Identify which cell holds the provided text, then report its (x, y) central coordinate. 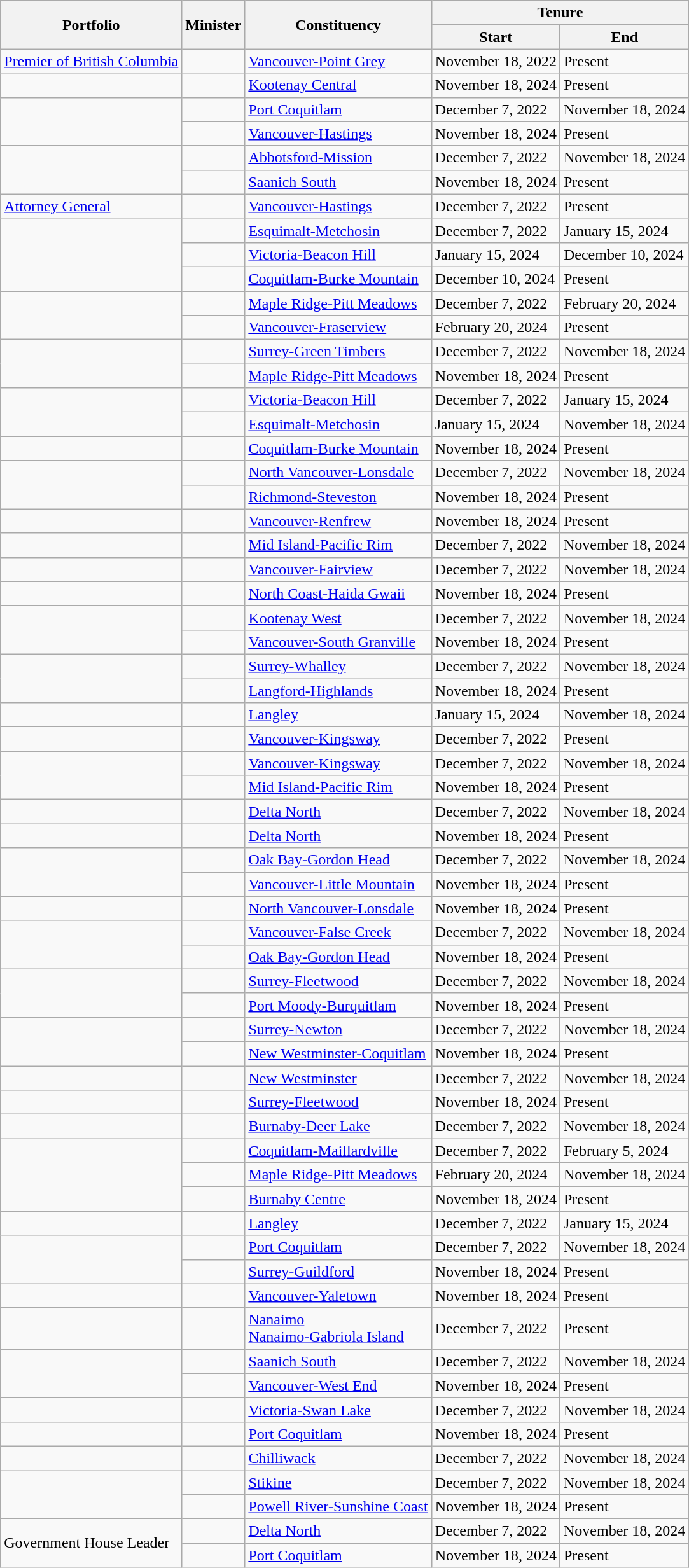
Vancouver-False Creek (338, 933)
Burnaby-Deer Lake (338, 1127)
Vancouver-Yaletown (338, 1296)
Stikine (338, 1483)
Vancouver-Renfrew (338, 521)
Start (496, 37)
Vancouver-South Granville (338, 642)
Surrey-Newton (338, 1029)
Coquitlam-Maillardville (338, 1151)
Nanaimo Nanaimo-Gabriola Island (338, 1328)
New Westminster (338, 1078)
Surrey-Whalley (338, 666)
Vancouver-Point Grey (338, 61)
Langford-Highlands (338, 690)
Constituency (338, 25)
Surrey-Guildford (338, 1272)
November 18, 2022 (496, 61)
Minister (214, 25)
Victoria-Swan Lake (338, 1410)
Tenure (560, 13)
Portfolio (92, 25)
Government House Leader (92, 1543)
North Coast-Haida Gwaii (338, 593)
Kootenay Central (338, 85)
New Westminster-Coquitlam (338, 1053)
Kootenay West (338, 618)
Abbotsford-Mission (338, 158)
Surrey-Green Timbers (338, 352)
Vancouver-Fairview (338, 569)
Chilliwack (338, 1458)
Powell River-Sunshine Coast (338, 1507)
Richmond-Steveston (338, 497)
Port Moody-Burquitlam (338, 1005)
Burnaby Centre (338, 1199)
Vancouver-Little Mountain (338, 884)
February 5, 2024 (624, 1151)
Premier of British Columbia (92, 61)
End (624, 37)
Vancouver-West End (338, 1385)
Vancouver-Fraserview (338, 328)
Attorney General (92, 206)
